Return [X, Y] of the center of cell containing provided text 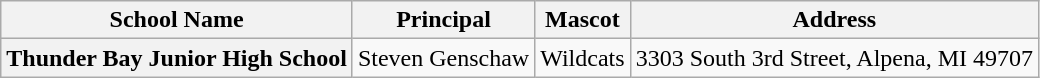
School Name [177, 20]
Mascot [582, 20]
Thunder Bay Junior High School [177, 58]
3303 South 3rd Street, Alpena, MI 49707 [834, 58]
Address [834, 20]
Steven Genschaw [443, 58]
Wildcats [582, 58]
Principal [443, 20]
